Search for the cell housing the specified text and yield its [x, y] center coordinate. 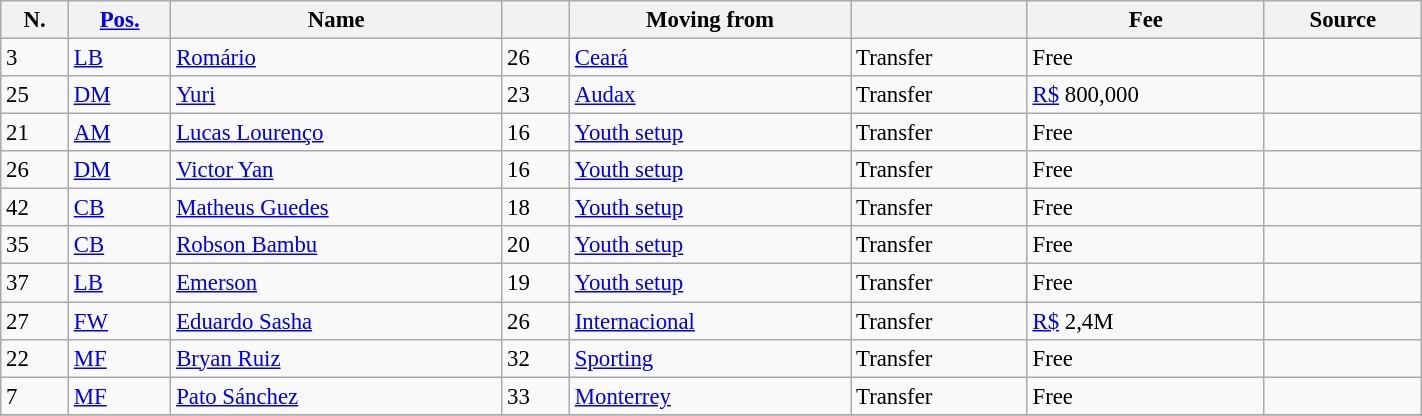
Fee [1146, 20]
27 [35, 321]
R$ 800,000 [1146, 95]
Eduardo Sasha [336, 321]
AM [119, 133]
3 [35, 58]
Lucas Lourenço [336, 133]
Pato Sánchez [336, 396]
33 [536, 396]
25 [35, 95]
Monterrey [710, 396]
20 [536, 245]
Internacional [710, 321]
Sporting [710, 358]
Matheus Guedes [336, 208]
23 [536, 95]
19 [536, 283]
Moving from [710, 20]
R$ 2,4M [1146, 321]
22 [35, 358]
Name [336, 20]
Yuri [336, 95]
32 [536, 358]
Robson Bambu [336, 245]
42 [35, 208]
7 [35, 396]
Source [1342, 20]
Bryan Ruiz [336, 358]
21 [35, 133]
FW [119, 321]
Emerson [336, 283]
37 [35, 283]
N. [35, 20]
Pos. [119, 20]
Audax [710, 95]
35 [35, 245]
Victor Yan [336, 170]
Ceará [710, 58]
Romário [336, 58]
18 [536, 208]
